Capture the cell that displays the provided text and extract its (X, Y) central coordinate. 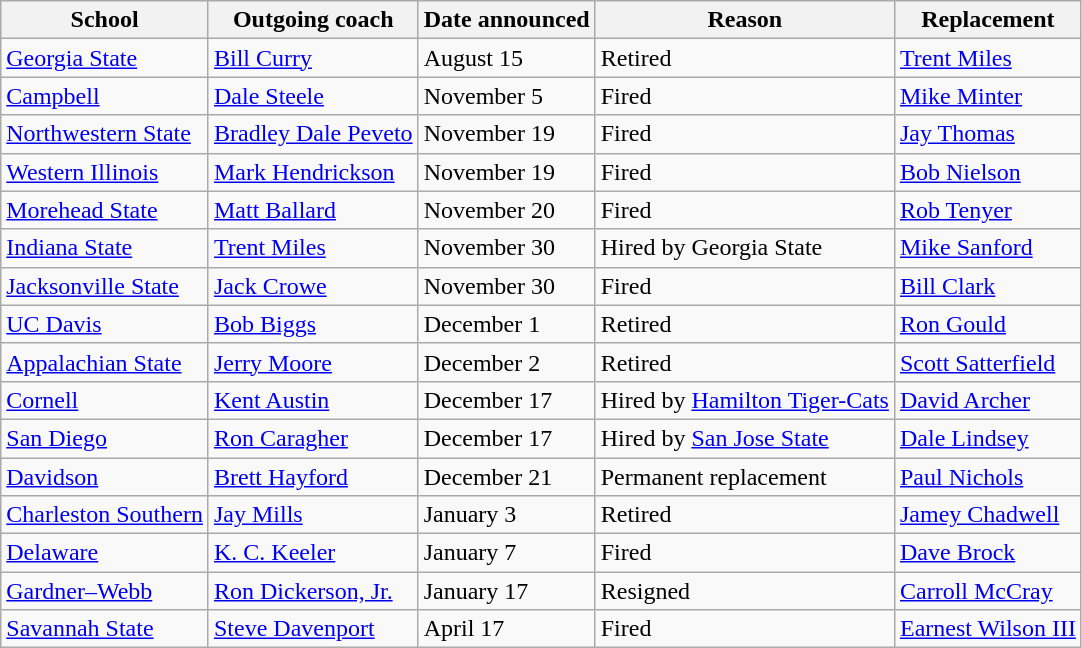
Scott Satterfield (988, 362)
Davidson (105, 477)
Rob Tenyer (988, 210)
Campbell (105, 96)
Gardner–Webb (105, 591)
Dale Steele (313, 96)
Brett Hayford (313, 477)
Western Illinois (105, 172)
January 7 (506, 553)
Bill Curry (313, 58)
Jay Thomas (988, 134)
Resigned (744, 591)
Hired by San Jose State (744, 438)
Bill Clark (988, 286)
Jay Mills (313, 515)
Appalachian State (105, 362)
December 1 (506, 324)
Paul Nichols (988, 477)
Indiana State (105, 248)
Northwestern State (105, 134)
January 3 (506, 515)
Steve Davenport (313, 629)
Bradley Dale Peveto (313, 134)
Savannah State (105, 629)
Outgoing coach (313, 20)
Carroll McCray (988, 591)
Hired by Hamilton Tiger-Cats (744, 400)
Hired by Georgia State (744, 248)
Matt Ballard (313, 210)
December 21 (506, 477)
August 15 (506, 58)
Bob Biggs (313, 324)
April 17 (506, 629)
Bob Nielson (988, 172)
Ron Dickerson, Jr. (313, 591)
K. C. Keeler (313, 553)
Dale Lindsey (988, 438)
Jack Crowe (313, 286)
December 2 (506, 362)
Mike Sanford (988, 248)
UC Davis (105, 324)
Ron Caragher (313, 438)
November 5 (506, 96)
Jamey Chadwell (988, 515)
Ron Gould (988, 324)
Kent Austin (313, 400)
Reason (744, 20)
David Archer (988, 400)
Georgia State (105, 58)
Charleston Southern (105, 515)
Replacement (988, 20)
Delaware (105, 553)
Earnest Wilson III (988, 629)
San Diego (105, 438)
November 20 (506, 210)
Date announced (506, 20)
January 17 (506, 591)
Cornell (105, 400)
Dave Brock (988, 553)
Jacksonville State (105, 286)
Mark Hendrickson (313, 172)
Mike Minter (988, 96)
School (105, 20)
Jerry Moore (313, 362)
Permanent replacement (744, 477)
Morehead State (105, 210)
